Extract the (X, Y) coordinate from the center of the cell holding the provided text.  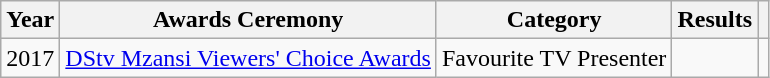
Favourite TV Presenter (554, 58)
Awards Ceremony (248, 20)
2017 (30, 58)
Year (30, 20)
DStv Mzansi Viewers' Choice Awards (248, 58)
Results (715, 20)
Category (554, 20)
